For the text-containing cell, return its midpoint in [x, y] coordinate format. 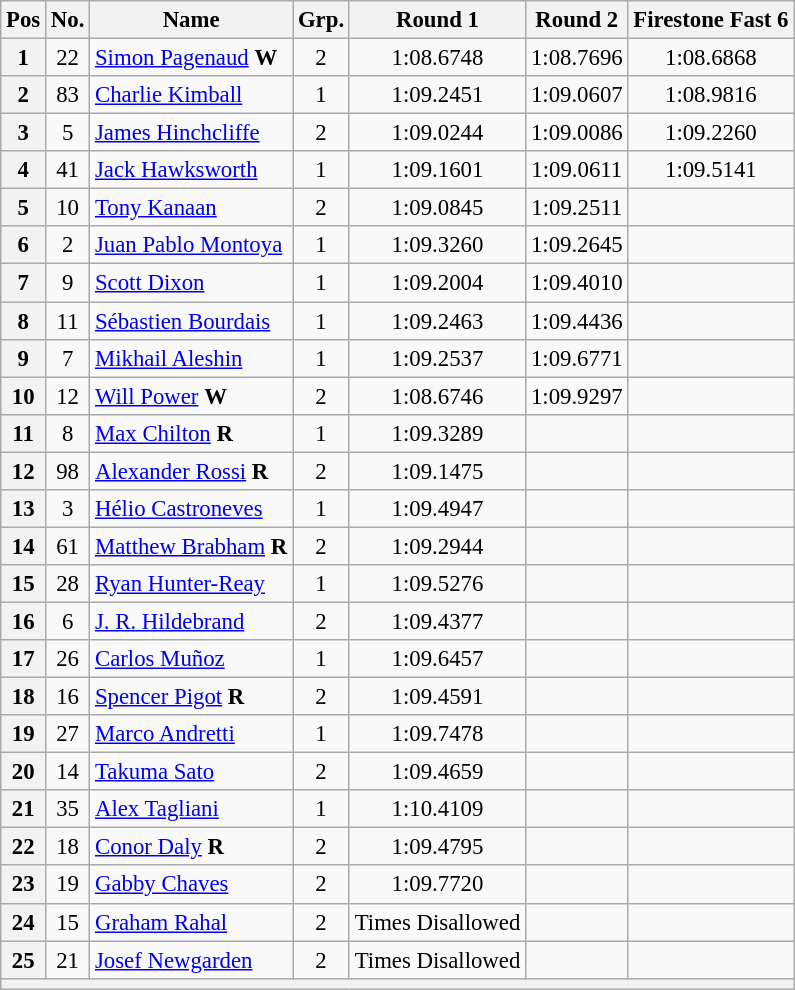
Conor Daly R [192, 847]
1:09.4436 [577, 321]
1:09.5141 [711, 170]
Pos [24, 20]
Alexander Rossi R [192, 471]
Tony Kanaan [192, 208]
1:09.2944 [437, 546]
83 [68, 95]
1:09.4377 [437, 621]
1:09.3260 [437, 245]
1:08.6748 [437, 58]
Name [192, 20]
Juan Pablo Montoya [192, 245]
1:09.0244 [437, 133]
1:09.0611 [577, 170]
Takuma Sato [192, 772]
1:08.6868 [711, 58]
1:09.2463 [437, 321]
1:09.4795 [437, 847]
1:09.0845 [437, 208]
No. [68, 20]
1:09.0086 [577, 133]
Will Power W [192, 396]
Round 1 [437, 20]
1:09.9297 [577, 396]
Carlos Muñoz [192, 659]
1:09.2645 [577, 245]
Grp. [322, 20]
Hélio Castroneves [192, 509]
Simon Pagenaud W [192, 58]
26 [68, 659]
1:09.2537 [437, 358]
1:09.4659 [437, 772]
1:08.9816 [711, 95]
1:09.1601 [437, 170]
Sébastien Bourdais [192, 321]
1:09.1475 [437, 471]
Graham Rahal [192, 922]
Max Chilton R [192, 433]
Gabby Chaves [192, 885]
Charlie Kimball [192, 95]
Ryan Hunter-Reay [192, 584]
17 [24, 659]
Firestone Fast 6 [711, 20]
J. R. Hildebrand [192, 621]
Alex Tagliani [192, 809]
1:09.4010 [577, 283]
41 [68, 170]
61 [68, 546]
Matthew Brabham R [192, 546]
1:09.0607 [577, 95]
1:09.4591 [437, 697]
Marco Andretti [192, 734]
1:09.7720 [437, 885]
28 [68, 584]
1:09.3289 [437, 433]
Round 2 [577, 20]
4 [24, 170]
1:09.4947 [437, 509]
Josef Newgarden [192, 960]
1:09.5276 [437, 584]
1:09.6771 [577, 358]
Scott Dixon [192, 283]
1:08.6746 [437, 396]
1:09.7478 [437, 734]
35 [68, 809]
Jack Hawksworth [192, 170]
13 [24, 509]
25 [24, 960]
27 [68, 734]
1:09.2260 [711, 133]
20 [24, 772]
Spencer Pigot R [192, 697]
23 [24, 885]
1:09.6457 [437, 659]
98 [68, 471]
1:09.2451 [437, 95]
1:09.2511 [577, 208]
Mikhail Aleshin [192, 358]
1:09.2004 [437, 283]
James Hinchcliffe [192, 133]
1:08.7696 [577, 58]
1:10.4109 [437, 809]
24 [24, 922]
